Locate the cell with the specified text and output its (X, Y) center coordinate. 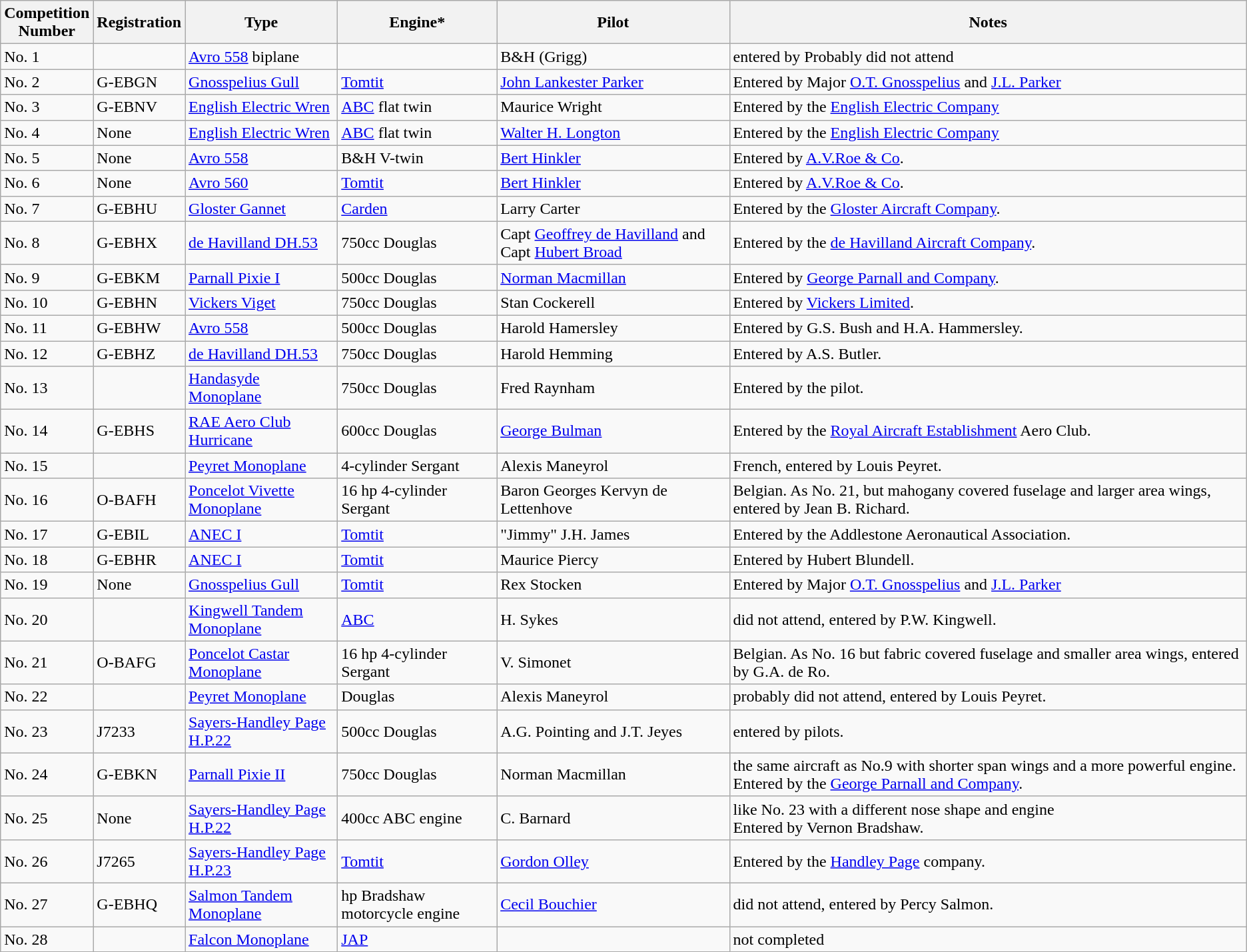
No. 5 (47, 158)
Carden (417, 209)
B&H (Grigg) (613, 57)
Registration (139, 23)
Belgian. As No. 21, but mahogany covered fuselage and larger area wings, entered by Jean B. Richard. (988, 500)
B&H V-twin (417, 158)
No. 14 (47, 432)
G-EBHQ (139, 905)
Engine* (417, 23)
Entered by the Royal Aircraft Establishment Aero Club. (988, 432)
Fred Raynham (613, 388)
No. 21 (47, 662)
No. 22 (47, 697)
No. 12 (47, 354)
G-EBIL (139, 534)
No. 19 (47, 585)
Maurice Wright (613, 107)
French, entered by Louis Peyret. (988, 466)
Belgian. As No. 16 but fabric covered fuselage and smaller area wings, entered by G.A. de Ro. (988, 662)
J7233 (139, 731)
Entered by George Parnall and Company. (988, 277)
like No. 23 with a different nose shape and engineEntered by Vernon Bradshaw. (988, 818)
400cc ABC engine (417, 818)
Cecil Bouchier (613, 905)
did not attend, entered by P.W. Kingwell. (988, 620)
No. 7 (47, 209)
Avro 560 (261, 183)
Vickers Viget (261, 302)
JAP (417, 939)
Parnall Pixie I (261, 277)
Walter H. Longton (613, 133)
No. 8 (47, 242)
No. 10 (47, 302)
No. 27 (47, 905)
Sayers-Handley Page H.P.23 (261, 861)
G-EBHX (139, 242)
No. 1 (47, 57)
4-cylinder Sergant (417, 466)
No. 4 (47, 133)
No. 18 (47, 560)
Pilot (613, 23)
Kingwell Tandem Monoplane (261, 620)
George Bulman (613, 432)
No. 11 (47, 328)
Poncelot Castar Monoplane (261, 662)
Poncelot Vivette Monoplane (261, 500)
not completed (988, 939)
Avro 558 biplane (261, 57)
No. 13 (47, 388)
Baron Georges Kervyn de Lettenhove (613, 500)
No. 28 (47, 939)
"Jimmy" J.H. James (613, 534)
No. 26 (47, 861)
H. Sykes (613, 620)
G-EBGN (139, 82)
No. 3 (47, 107)
did not attend, entered by Percy Salmon. (988, 905)
John Lankester Parker (613, 82)
Harold Hamersley (613, 328)
Harold Hemming (613, 354)
O-BAFH (139, 500)
Entered by Vickers Limited. (988, 302)
J7265 (139, 861)
Gordon Olley (613, 861)
No. 9 (47, 277)
No. 24 (47, 774)
Stan Cockerell (613, 302)
No. 23 (47, 731)
G-EBHR (139, 560)
G-EBHZ (139, 354)
Parnall Pixie II (261, 774)
hp Bradshaw motorcycle engine (417, 905)
Competition Number (47, 23)
G-EBKN (139, 774)
No. 15 (47, 466)
A.G. Pointing and J.T. Jeyes (613, 731)
Handasyde Monoplane (261, 388)
No. 20 (47, 620)
Rex Stocken (613, 585)
G-EBNV (139, 107)
Entered by the Addlestone Aeronautical Association. (988, 534)
O-BAFG (139, 662)
No. 17 (47, 534)
Douglas (417, 697)
probably did not attend, entered by Louis Peyret. (988, 697)
Entered by the Handley Page company. (988, 861)
Entered by G.S. Bush and H.A. Hammersley. (988, 328)
No. 16 (47, 500)
Entered by the pilot. (988, 388)
Falcon Monoplane (261, 939)
600cc Douglas (417, 432)
ABC (417, 620)
Entered by the Gloster Aircraft Company. (988, 209)
No. 25 (47, 818)
Maurice Piercy (613, 560)
G-EBHU (139, 209)
No. 2 (47, 82)
G-EBHW (139, 328)
V. Simonet (613, 662)
entered by Probably did not attend (988, 57)
Entered by Hubert Blundell. (988, 560)
Larry Carter (613, 209)
G-EBHN (139, 302)
Type (261, 23)
the same aircraft as No.9 with shorter span wings and a more powerful engine. Entered by the George Parnall and Company. (988, 774)
Entered by the de Havilland Aircraft Company. (988, 242)
G-EBKM (139, 277)
Gloster Gannet (261, 209)
Notes (988, 23)
entered by pilots. (988, 731)
G-EBHS (139, 432)
Salmon Tandem Monoplane (261, 905)
C. Barnard (613, 818)
RAE Aero Club Hurricane (261, 432)
Entered by A.S. Butler. (988, 354)
Capt Geoffrey de Havilland and Capt Hubert Broad (613, 242)
No. 6 (47, 183)
